Return the (X, Y) coordinate for the center point of the cell that contains the specified text.  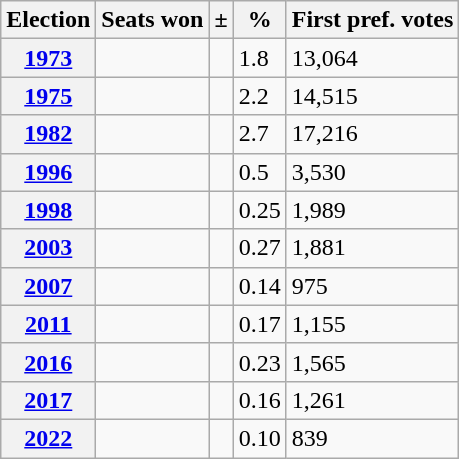
0.27 (260, 248)
1973 (48, 58)
2011 (48, 324)
17,216 (372, 134)
1982 (48, 134)
± (221, 20)
1,565 (372, 362)
13,064 (372, 58)
3,530 (372, 172)
2007 (48, 286)
0.5 (260, 172)
2.2 (260, 96)
2022 (48, 438)
0.10 (260, 438)
2017 (48, 400)
14,515 (372, 96)
0.17 (260, 324)
Seats won (152, 20)
0.23 (260, 362)
1.8 (260, 58)
Election (48, 20)
0.25 (260, 210)
2003 (48, 248)
First pref. votes (372, 20)
1,261 (372, 400)
2016 (48, 362)
1,989 (372, 210)
975 (372, 286)
1,881 (372, 248)
1975 (48, 96)
1996 (48, 172)
1998 (48, 210)
1,155 (372, 324)
839 (372, 438)
0.14 (260, 286)
2.7 (260, 134)
% (260, 20)
0.16 (260, 400)
